Output the [X, Y] coordinate of the center of the cell containing the given text.  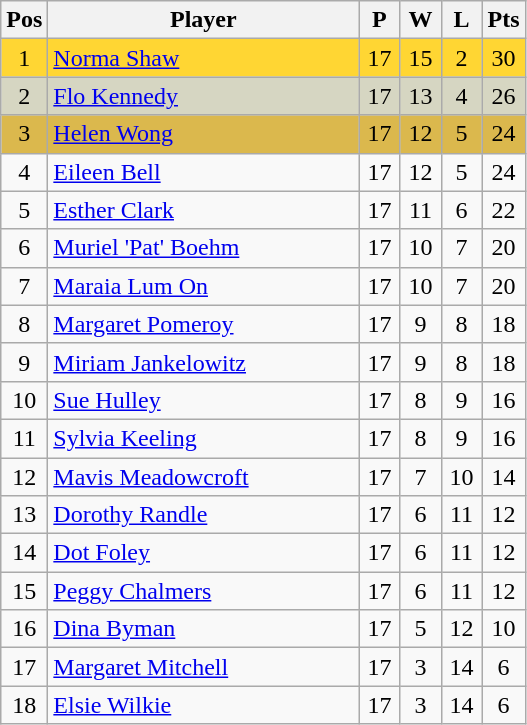
L [462, 20]
Dina Byman [204, 629]
W [420, 20]
Margaret Mitchell [204, 667]
Mavis Meadowcroft [204, 477]
Dorothy Randle [204, 515]
Muriel 'Pat' Boehm [204, 248]
30 [504, 58]
26 [504, 96]
Helen Wong [204, 134]
Esther Clark [204, 210]
Pts [504, 20]
Norma Shaw [204, 58]
Eileen Bell [204, 172]
22 [504, 210]
Elsie Wilkie [204, 705]
Flo Kennedy [204, 96]
P [380, 20]
Miriam Jankelowitz [204, 362]
Peggy Chalmers [204, 591]
Margaret Pomeroy [204, 324]
Player [204, 20]
Sue Hulley [204, 400]
Dot Foley [204, 553]
Maraia Lum On [204, 286]
Sylvia Keeling [204, 438]
1 [24, 58]
Pos [24, 20]
